Provide the (X, Y) coordinate of the cell's center where the given text is located.  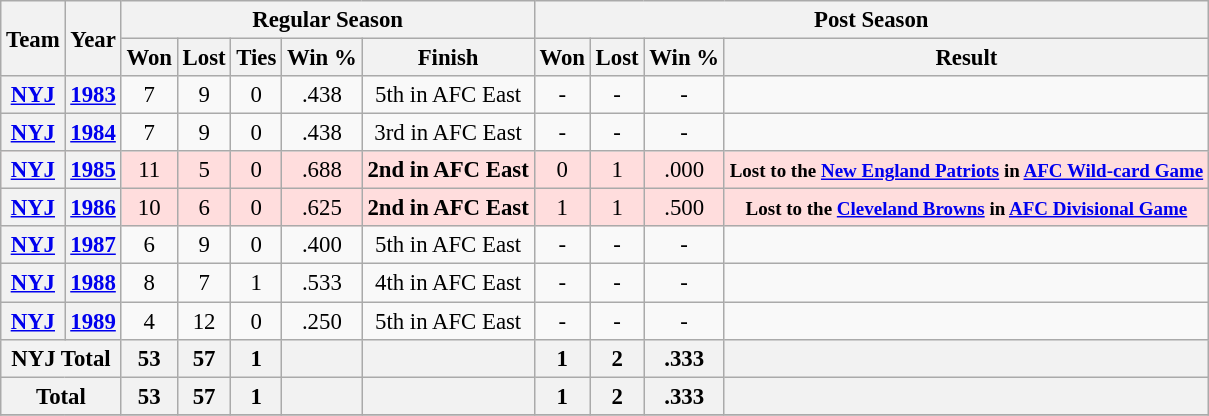
Lost to the New England Patriots in AFC Wild-card Game (966, 170)
.250 (322, 321)
NYJ Total (61, 358)
1987 (93, 245)
.500 (684, 208)
Year (93, 38)
11 (149, 170)
.688 (322, 170)
Regular Season (328, 20)
.400 (322, 245)
.625 (322, 208)
Lost to the Cleveland Browns in AFC Divisional Game (966, 208)
4th in AFC East (448, 283)
4 (149, 321)
Ties (256, 58)
.000 (684, 170)
1985 (93, 170)
12 (204, 321)
10 (149, 208)
1986 (93, 208)
Total (61, 396)
Post Season (871, 20)
1989 (93, 321)
8 (149, 283)
.533 (322, 283)
1983 (93, 95)
1984 (93, 133)
3rd in AFC East (448, 133)
Finish (448, 58)
5 (204, 170)
Result (966, 58)
Team (33, 38)
1988 (93, 283)
